Identify which cell holds the provided text, then report its (x, y) central coordinate. 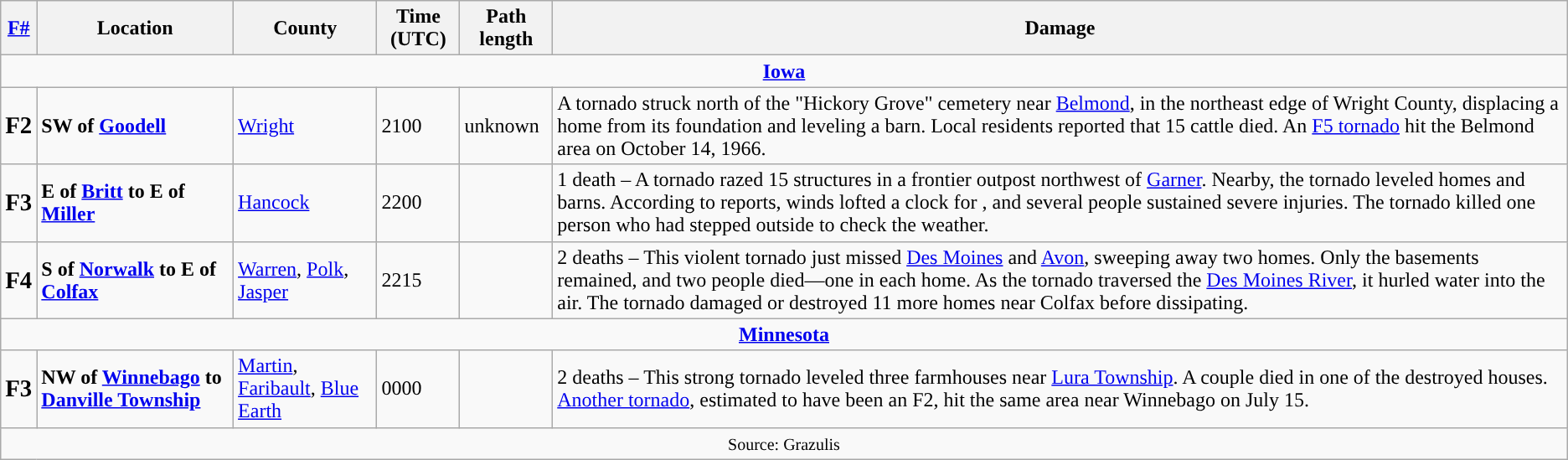
Location (136, 28)
County (305, 28)
E of Britt to E of Miller (136, 203)
2200 (419, 203)
0000 (419, 389)
Path length (506, 28)
2100 (419, 126)
Time (UTC) (419, 28)
Source: Grazulis (784, 443)
Wright (305, 126)
Hancock (305, 203)
unknown (506, 126)
F# (18, 28)
2215 (419, 280)
Damage (1060, 28)
Minnesota (784, 334)
Iowa (784, 71)
NW of Winnebago to Danville Township (136, 389)
Martin, Faribault, Blue Earth (305, 389)
F4 (18, 280)
SW of Goodell (136, 126)
S of Norwalk to E of Colfax (136, 280)
Warren, Polk, Jasper (305, 280)
F2 (18, 126)
